Identify which cell holds the provided text, then report its (x, y) central coordinate. 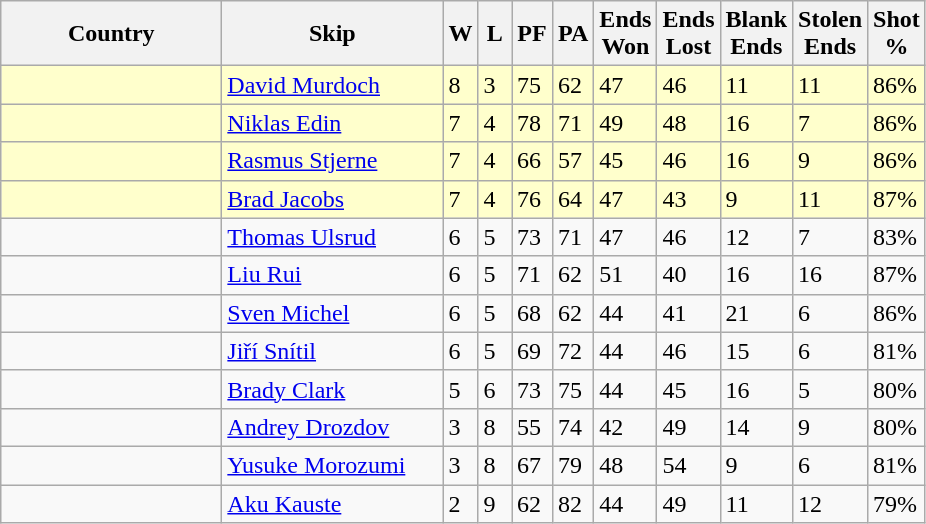
54 (688, 465)
78 (532, 123)
Blank Ends (756, 34)
PA (574, 34)
Liu Rui (332, 275)
Ends Won (626, 34)
64 (574, 199)
51 (626, 275)
Andrey Drozdov (332, 427)
Country (112, 34)
79 (574, 465)
Yusuke Morozumi (332, 465)
L (495, 34)
W (460, 34)
PF (532, 34)
57 (574, 161)
68 (532, 313)
55 (532, 427)
15 (756, 351)
14 (756, 427)
21 (756, 313)
69 (532, 351)
66 (532, 161)
67 (532, 465)
Brady Clark (332, 389)
82 (574, 503)
2 (460, 503)
Skip (332, 34)
79% (897, 503)
76 (532, 199)
83% (897, 237)
Stolen Ends (830, 34)
Ends Lost (688, 34)
72 (574, 351)
41 (688, 313)
42 (626, 427)
Shot % (897, 34)
Thomas Ulsrud (332, 237)
Brad Jacobs (332, 199)
David Murdoch (332, 85)
74 (574, 427)
Sven Michel (332, 313)
Jiří Snítil (332, 351)
Aku Kauste (332, 503)
43 (688, 199)
Niklas Edin (332, 123)
40 (688, 275)
Rasmus Stjerne (332, 161)
